Return the (X, Y) coordinate for the center point of the cell that contains the specified text.  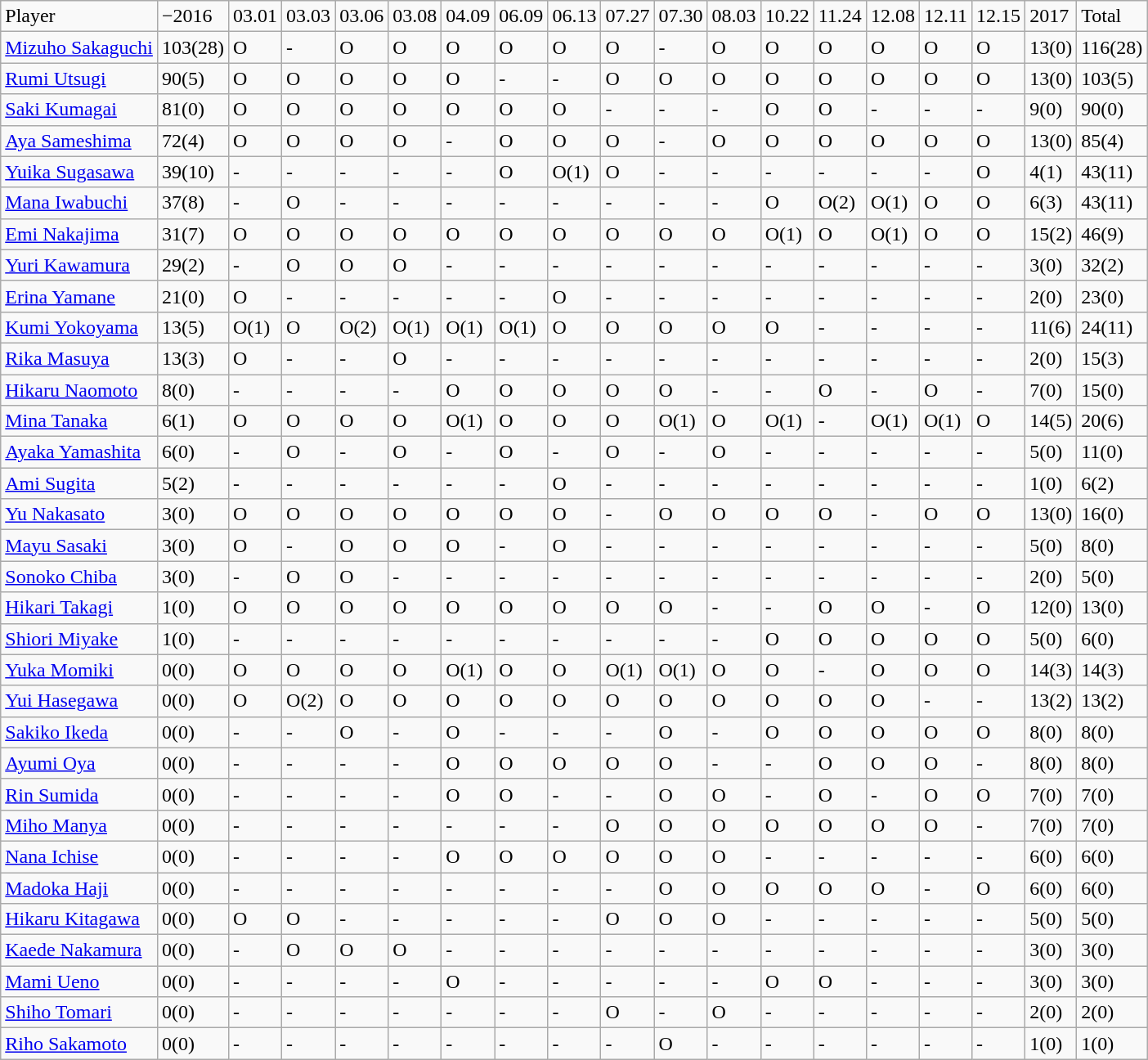
Saki Kumagai (79, 110)
08.03 (734, 16)
03.01 (255, 16)
Mami Ueno (79, 981)
Ayaka Yamashita (79, 452)
Kaede Nakamura (79, 950)
Mizuho Sakaguchi (79, 47)
15(0) (1112, 390)
32(2) (1112, 265)
Miho Manya (79, 825)
72(4) (193, 141)
6(1) (193, 421)
6(3) (1052, 203)
46(9) (1112, 234)
103(28) (193, 47)
12.08 (893, 16)
29(2) (193, 265)
Hikari Takagi (79, 608)
07.30 (680, 16)
Madoka Haji (79, 887)
Ami Sugita (79, 483)
85(4) (1112, 141)
Total (1112, 16)
15(3) (1112, 358)
−2016 (193, 16)
Shiho Tomari (79, 1013)
2017 (1052, 16)
Hikaru Kitagawa (79, 919)
Erina Yamane (79, 296)
90(0) (1112, 110)
Yuka Momiki (79, 670)
21(0) (193, 296)
116(28) (1112, 47)
37(8) (193, 203)
11.24 (840, 16)
Rika Masuya (79, 358)
Shiori Miyake (79, 639)
03.03 (309, 16)
15(2) (1052, 234)
12(0) (1052, 608)
103(5) (1112, 79)
Mina Tanaka (79, 421)
Hikaru Naomoto (79, 390)
4(1) (1052, 172)
03.08 (415, 16)
Yu Nakasato (79, 514)
07.27 (628, 16)
24(11) (1112, 327)
Kumi Yokoyama (79, 327)
03.06 (361, 16)
Riho Sakamoto (79, 1044)
90(5) (193, 79)
06.13 (574, 16)
Yui Hasegawa (79, 701)
13(3) (193, 358)
13(5) (193, 327)
Nana Ichise (79, 856)
23(0) (1112, 296)
6(2) (1112, 483)
Ayumi Oya (79, 763)
Sonoko Chiba (79, 577)
Yuika Sugasawa (79, 172)
11(6) (1052, 327)
16(0) (1112, 514)
Yuri Kawamura (79, 265)
Rumi Utsugi (79, 79)
04.09 (468, 16)
81(0) (193, 110)
Sakiko Ikeda (79, 732)
14(5) (1052, 421)
06.09 (522, 16)
10.22 (787, 16)
11(0) (1112, 452)
Emi Nakajima (79, 234)
31(7) (193, 234)
39(10) (193, 172)
Mayu Sasaki (79, 546)
12.15 (999, 16)
Mana Iwabuchi (79, 203)
Player (79, 16)
Aya Sameshima (79, 141)
12.11 (945, 16)
Rin Sumida (79, 794)
9(0) (1052, 110)
5(2) (193, 483)
20(6) (1112, 421)
